Detect which cell encompasses the target text, then output its (X, Y) center coordinate. 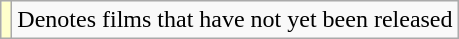
Denotes films that have not yet been released (235, 20)
